For the text-containing cell, return its midpoint in (x, y) coordinate format. 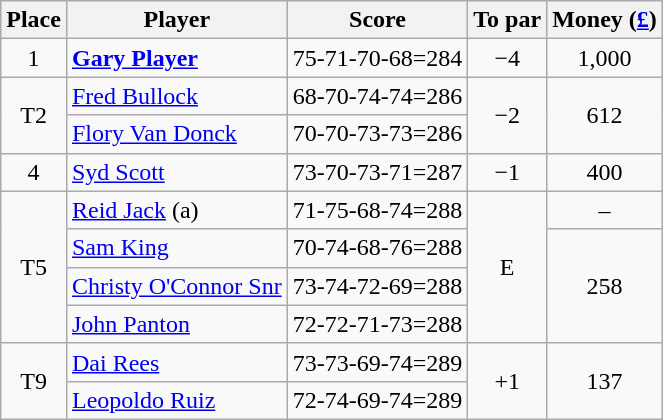
Money (£) (605, 20)
−2 (508, 115)
137 (605, 381)
T5 (34, 267)
Dai Rees (176, 362)
Leopoldo Ruiz (176, 400)
– (605, 210)
4 (34, 172)
T2 (34, 115)
68-70-74-74=286 (378, 96)
400 (605, 172)
1 (34, 58)
Flory Van Donck (176, 134)
Gary Player (176, 58)
Fred Bullock (176, 96)
258 (605, 286)
To par (508, 20)
612 (605, 115)
75-71-70-68=284 (378, 58)
Player (176, 20)
−4 (508, 58)
E (508, 267)
72-72-71-73=288 (378, 324)
73-74-72-69=288 (378, 286)
71-75-68-74=288 (378, 210)
Syd Scott (176, 172)
Reid Jack (a) (176, 210)
John Panton (176, 324)
T9 (34, 381)
Christy O'Connor Snr (176, 286)
−1 (508, 172)
Score (378, 20)
70-74-68-76=288 (378, 248)
1,000 (605, 58)
Place (34, 20)
+1 (508, 381)
73-73-69-74=289 (378, 362)
Sam King (176, 248)
73-70-73-71=287 (378, 172)
72-74-69-74=289 (378, 400)
70-70-73-73=286 (378, 134)
